Identify which cell holds the provided text, then report its [X, Y] central coordinate. 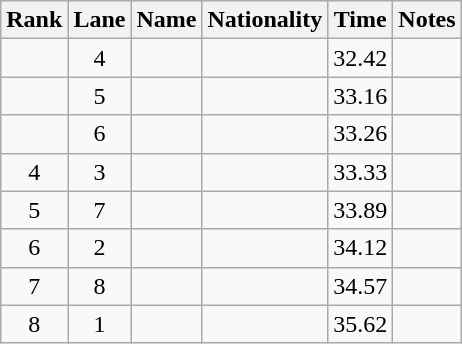
34.57 [360, 286]
Rank [34, 20]
Notes [427, 20]
Name [166, 20]
35.62 [360, 324]
3 [100, 172]
33.89 [360, 210]
Nationality [265, 20]
32.42 [360, 58]
33.33 [360, 172]
34.12 [360, 248]
Lane [100, 20]
33.16 [360, 96]
1 [100, 324]
Time [360, 20]
33.26 [360, 134]
2 [100, 248]
